Return [X, Y] of the center of cell containing provided text 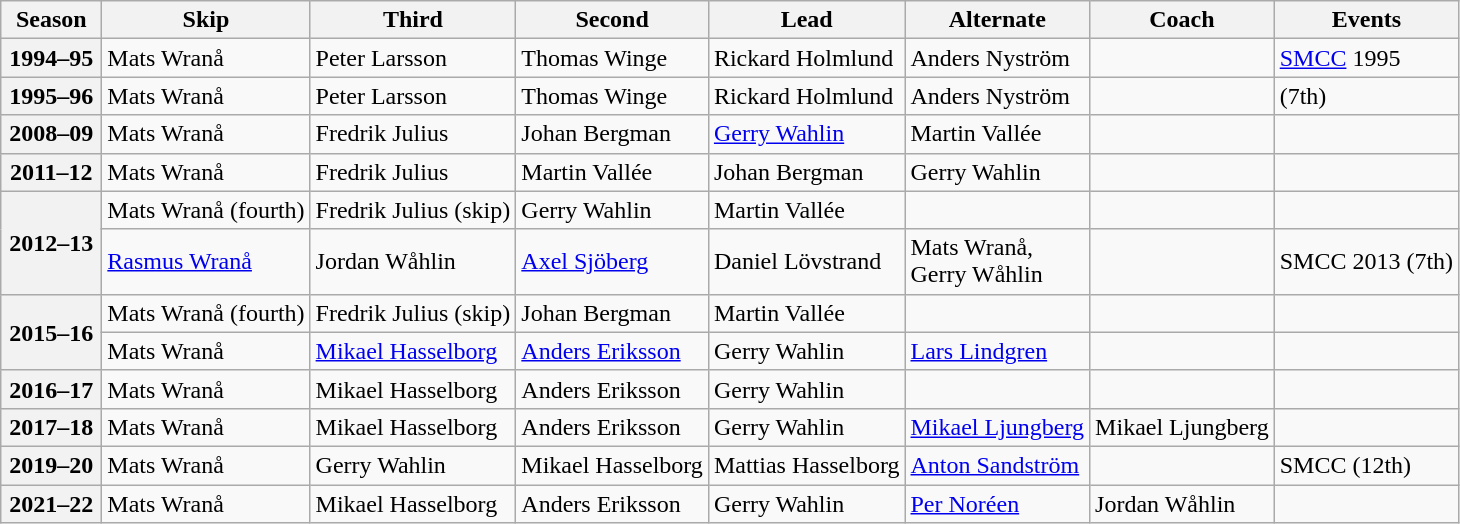
Coach [1182, 20]
2021–22 [52, 503]
Rasmus Wranå [206, 262]
Events [1366, 20]
SMCC (12th) [1366, 465]
1995–96 [52, 96]
Per Noréen [998, 503]
Mattias Hasselborg [806, 465]
2008–09 [52, 134]
2017–18 [52, 427]
Alternate [998, 20]
Daniel Lövstrand [806, 262]
2016–17 [52, 389]
Axel Sjöberg [612, 262]
Anton Sandström [998, 465]
(7th) [1366, 96]
SMCC 2013 (7th) [1366, 262]
1994–95 [52, 58]
Third [413, 20]
2012–13 [52, 242]
2011–12 [52, 172]
Mats Wranå,Gerry Wåhlin [998, 262]
Second [612, 20]
SMCC 1995 [1366, 58]
2019–20 [52, 465]
Lead [806, 20]
Season [52, 20]
2015–16 [52, 332]
Lars Lindgren [998, 351]
Skip [206, 20]
